Determine the [x, y] coordinate at the center of the cell enclosing the given text.  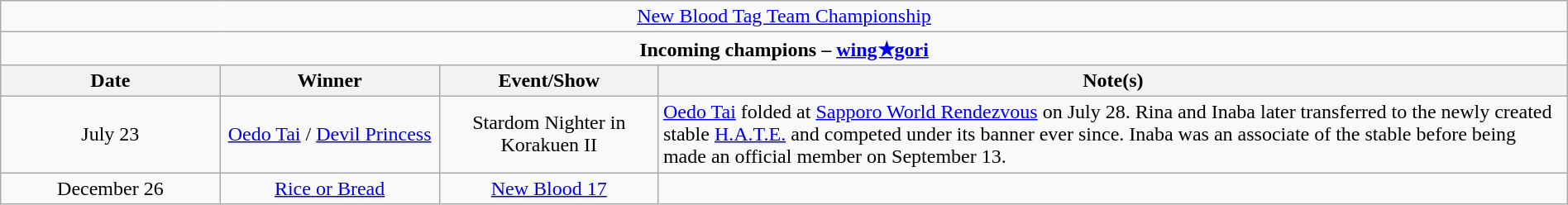
Event/Show [549, 80]
Oedo Tai / Devil Princess [329, 134]
Incoming champions – wing★gori [784, 49]
Date [111, 80]
Note(s) [1113, 80]
July 23 [111, 134]
Rice or Bread [329, 188]
New Blood Tag Team Championship [784, 17]
December 26 [111, 188]
Stardom Nighter in Korakuen II [549, 134]
Winner [329, 80]
New Blood 17 [549, 188]
